Detect which cell encompasses the target text, then output its (x, y) center coordinate. 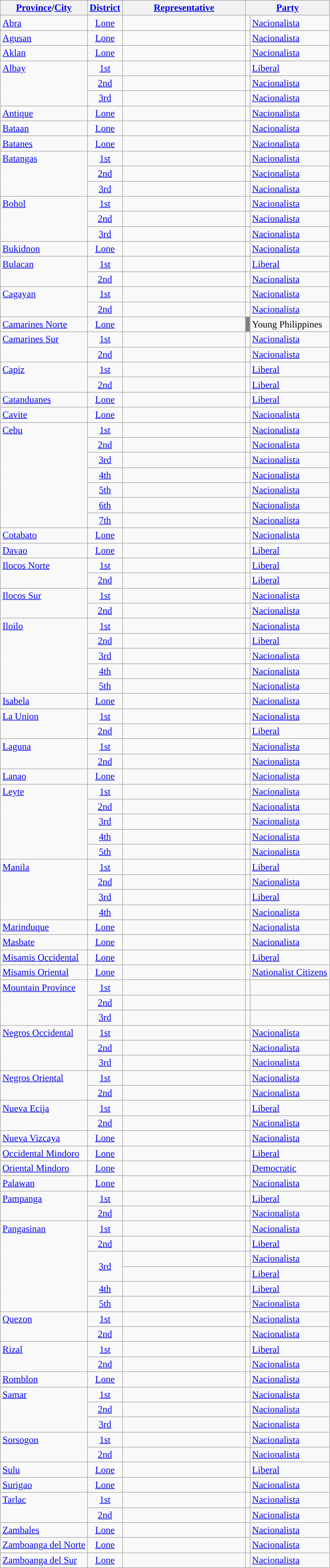
Sorsogon (44, 1447)
Marinduque (44, 927)
Negros Occidental (44, 1048)
Camarines Sur (44, 347)
Party (287, 8)
Mountain Province (44, 1003)
Young Philippines (290, 324)
District (105, 8)
Batangas (44, 173)
Misamis Occidental (44, 957)
Davao (44, 550)
Ilocos Sur (44, 603)
Surigao (44, 1485)
Abra (44, 23)
Negros Oriental (44, 1085)
Ilocos Norte (44, 573)
Rizal (44, 1357)
Masbate (44, 942)
Quezon (44, 1326)
7th (105, 520)
Tarlac (44, 1507)
Leyte (44, 822)
Misamis Oriental (44, 972)
Romblon (44, 1379)
Agusan (44, 38)
Nationalist Citizens (290, 972)
Samar (44, 1409)
Bulacan (44, 272)
Oriental Mindoro (44, 1168)
Pampanga (44, 1206)
Cagayan (44, 302)
Nueva Ecija (44, 1115)
Pangasinan (44, 1266)
Zamboanga del Sur (44, 1560)
Antique (44, 113)
Occidental Mindoro (44, 1153)
Bukidnon (44, 249)
Cotabato (44, 535)
Lanao (44, 776)
Zambales (44, 1530)
Laguna (44, 754)
La Union (44, 724)
Batanes (44, 143)
Democratic (290, 1168)
Catanduanes (44, 400)
Capiz (44, 377)
Bataan (44, 128)
Manila (44, 889)
Albay (44, 83)
Representative (184, 8)
6th (105, 505)
Palawan (44, 1184)
Bohol (44, 219)
Aklan (44, 53)
Isabela (44, 701)
Cebu (44, 475)
Province/City (44, 8)
Iloilo (44, 656)
Cavite (44, 415)
Camarines Norte (44, 324)
Nueva Vizcaya (44, 1138)
Sulu (44, 1470)
Zamboanga del Norte (44, 1545)
